Determine the [x, y] coordinate at the center of the cell enclosing the given text.  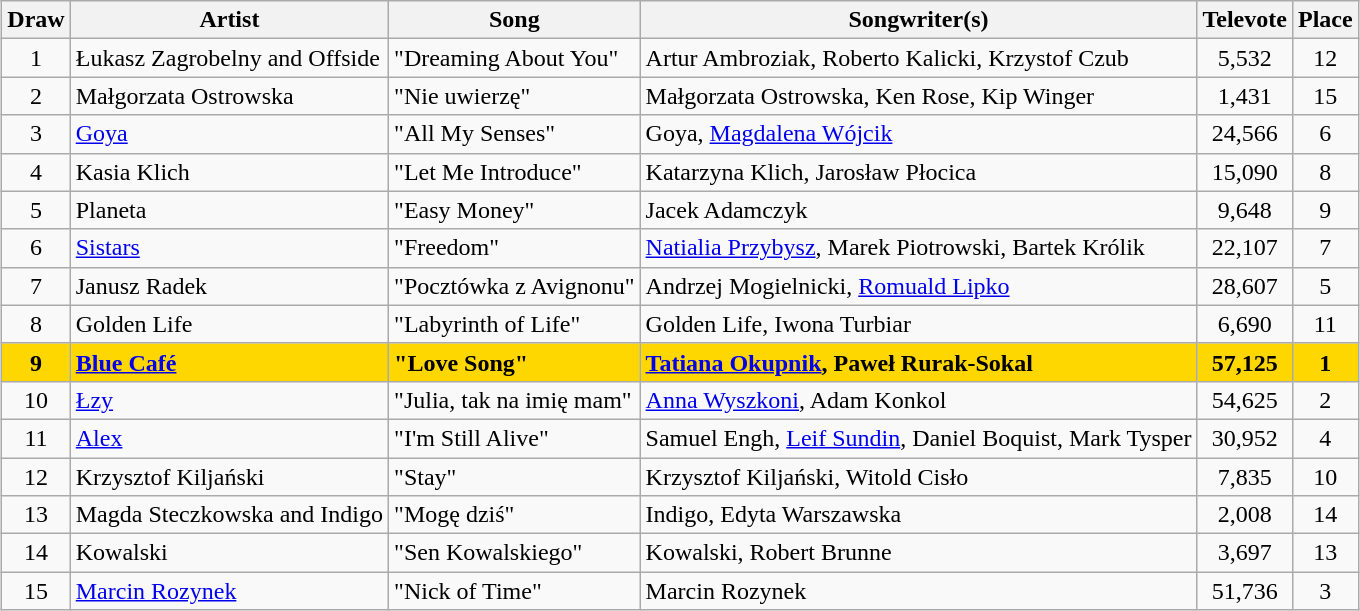
30,952 [1244, 438]
Goya [229, 134]
Łukasz Zagrobelny and Offside [229, 58]
Kowalski, Robert Brunne [918, 553]
"Julia, tak na imię mam" [515, 400]
9,648 [1244, 210]
7,835 [1244, 477]
Krzysztof Kiljański, Witold Cisło [918, 477]
51,736 [1244, 591]
Małgorzata Ostrowska [229, 96]
54,625 [1244, 400]
"Nick of Time" [515, 591]
Janusz Radek [229, 286]
1,431 [1244, 96]
Anna Wyszkoni, Adam Konkol [918, 400]
Andrzej Mogielnicki, Romuald Lipko [918, 286]
Goya, Magdalena Wójcik [918, 134]
Artur Ambroziak, Roberto Kalicki, Krzystof Czub [918, 58]
22,107 [1244, 248]
Jacek Adamczyk [918, 210]
Indigo, Edyta Warszawska [918, 515]
Krzysztof Kiljański [229, 477]
"Love Song" [515, 362]
"I'm Still Alive" [515, 438]
Blue Café [229, 362]
"Sen Kowalskiego" [515, 553]
"All My Senses" [515, 134]
Songwriter(s) [918, 20]
24,566 [1244, 134]
Alex [229, 438]
"Pocztówka z Avignonu" [515, 286]
Tatiana Okupnik, Paweł Rurak-Sokal [918, 362]
Draw [36, 20]
"Nie uwierzę" [515, 96]
Artist [229, 20]
Magda Steczkowska and Indigo [229, 515]
28,607 [1244, 286]
Kowalski [229, 553]
Golden Life [229, 324]
"Stay" [515, 477]
Małgorzata Ostrowska, Ken Rose, Kip Winger [918, 96]
Golden Life, Iwona Turbiar [918, 324]
15,090 [1244, 172]
5,532 [1244, 58]
Łzy [229, 400]
"Dreaming About You" [515, 58]
Samuel Engh, Leif Sundin, Daniel Boquist, Mark Tysper [918, 438]
"Let Me Introduce" [515, 172]
Natialia Przybysz, Marek Piotrowski, Bartek Królik [918, 248]
Televote [1244, 20]
Place [1325, 20]
2,008 [1244, 515]
Planeta [229, 210]
"Easy Money" [515, 210]
"Freedom" [515, 248]
"Labyrinth of Life" [515, 324]
57,125 [1244, 362]
Kasia Klich [229, 172]
Katarzyna Klich, Jarosław Płocica [918, 172]
"Mogę dziś" [515, 515]
3,697 [1244, 553]
Sistars [229, 248]
Song [515, 20]
6,690 [1244, 324]
